Return [x, y] of the center of cell containing provided text 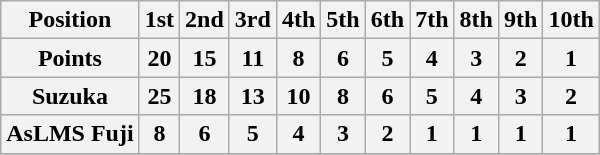
1st [159, 20]
20 [159, 58]
Position [70, 20]
8th [476, 20]
AsLMS Fuji [70, 134]
9th [520, 20]
15 [205, 58]
7th [432, 20]
10 [298, 96]
6th [387, 20]
3rd [252, 20]
Points [70, 58]
25 [159, 96]
5th [343, 20]
4th [298, 20]
18 [205, 96]
13 [252, 96]
2nd [205, 20]
10th [571, 20]
11 [252, 58]
Suzuka [70, 96]
